Scan for the cell matching the given text and deliver its [X, Y] coordinate at center. 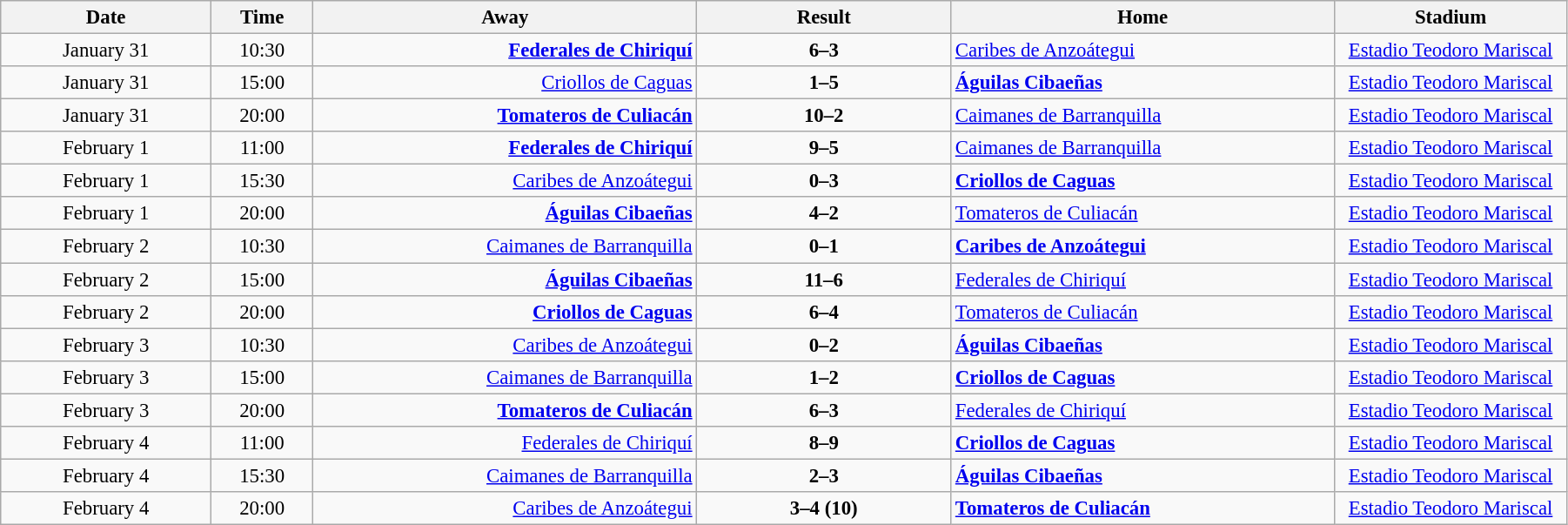
Time [263, 17]
Home [1143, 17]
10–2 [824, 116]
8–9 [824, 443]
1–5 [824, 83]
9–5 [824, 148]
Away [505, 17]
Date [106, 17]
2–3 [824, 475]
3–4 (10) [824, 508]
1–2 [824, 377]
Stadium [1451, 17]
6–4 [824, 312]
4–2 [824, 213]
0–3 [824, 181]
Result [824, 17]
0–2 [824, 345]
11–6 [824, 279]
0–1 [824, 246]
